Find where the given text appears and provide that cell's center as (x, y) coordinate. 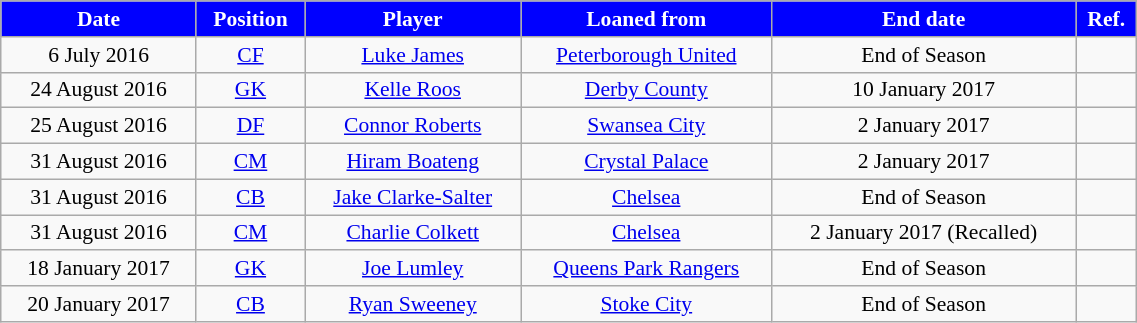
CF (250, 55)
Player (413, 19)
20 January 2017 (99, 304)
Connor Roberts (413, 126)
Luke James (413, 55)
6 July 2016 (99, 55)
Hiram Boateng (413, 162)
Position (250, 19)
Swansea City (646, 126)
Loaned from (646, 19)
DF (250, 126)
2 January 2017 (Recalled) (924, 233)
25 August 2016 (99, 126)
Ryan Sweeney (413, 304)
Ref. (1106, 19)
End date (924, 19)
10 January 2017 (924, 90)
Joe Lumley (413, 269)
Kelle Roos (413, 90)
Crystal Palace (646, 162)
Date (99, 19)
Charlie Colkett (413, 233)
18 January 2017 (99, 269)
Queens Park Rangers (646, 269)
Derby County (646, 90)
Peterborough United (646, 55)
24 August 2016 (99, 90)
Stoke City (646, 304)
Jake Clarke-Salter (413, 197)
